Return the [X, Y] coordinate for the center point of the cell that contains the specified text.  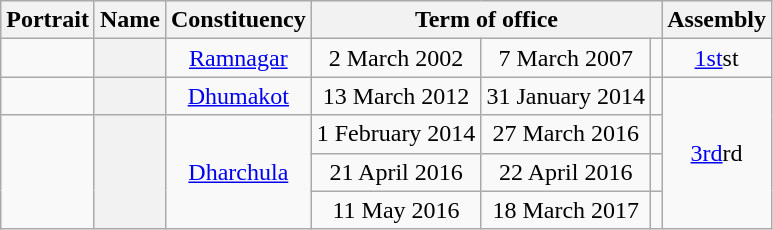
1stst [717, 58]
21 April 2016 [396, 172]
27 March 2016 [566, 134]
Name [130, 20]
22 April 2016 [566, 172]
Dharchula [238, 172]
7 March 2007 [566, 58]
2 March 2002 [396, 58]
3rdrd [717, 153]
Portrait [48, 20]
1 February 2014 [396, 134]
Term of office [486, 20]
Constituency [238, 20]
Assembly [717, 20]
31 January 2014 [566, 96]
11 May 2016 [396, 210]
Dhumakot [238, 96]
18 March 2017 [566, 210]
Ramnagar [238, 58]
13 March 2012 [396, 96]
